For the text-containing cell, return its midpoint in [X, Y] coordinate format. 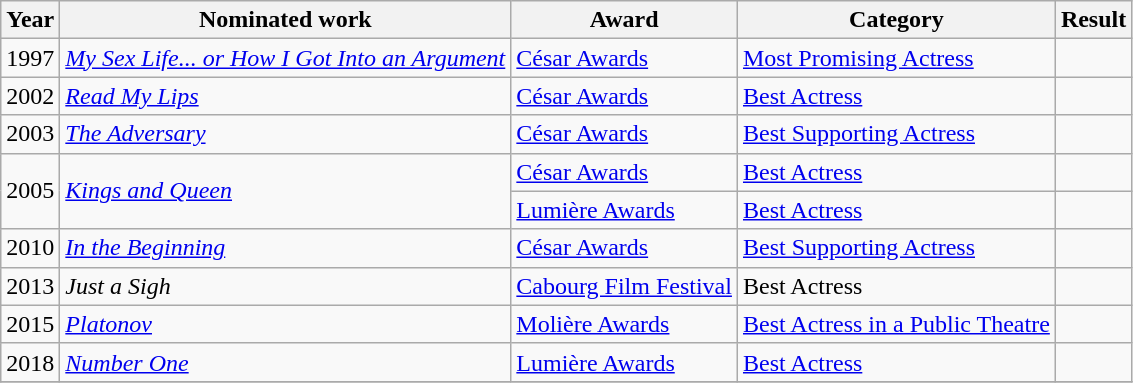
Number One [286, 362]
2002 [30, 96]
My Sex Life... or How I Got Into an Argument [286, 58]
2003 [30, 134]
Most Promising Actress [896, 58]
Just a Sigh [286, 286]
2013 [30, 286]
2005 [30, 191]
2010 [30, 248]
Molière Awards [624, 324]
Platonov [286, 324]
Kings and Queen [286, 191]
The Adversary [286, 134]
Year [30, 20]
Best Actress in a Public Theatre [896, 324]
Award [624, 20]
Cabourg Film Festival [624, 286]
Category [896, 20]
Result [1093, 20]
In the Beginning [286, 248]
1997 [30, 58]
Read My Lips [286, 96]
Nominated work [286, 20]
2018 [30, 362]
2015 [30, 324]
